Extract the (X, Y) coordinate from the center of the cell holding the provided text.  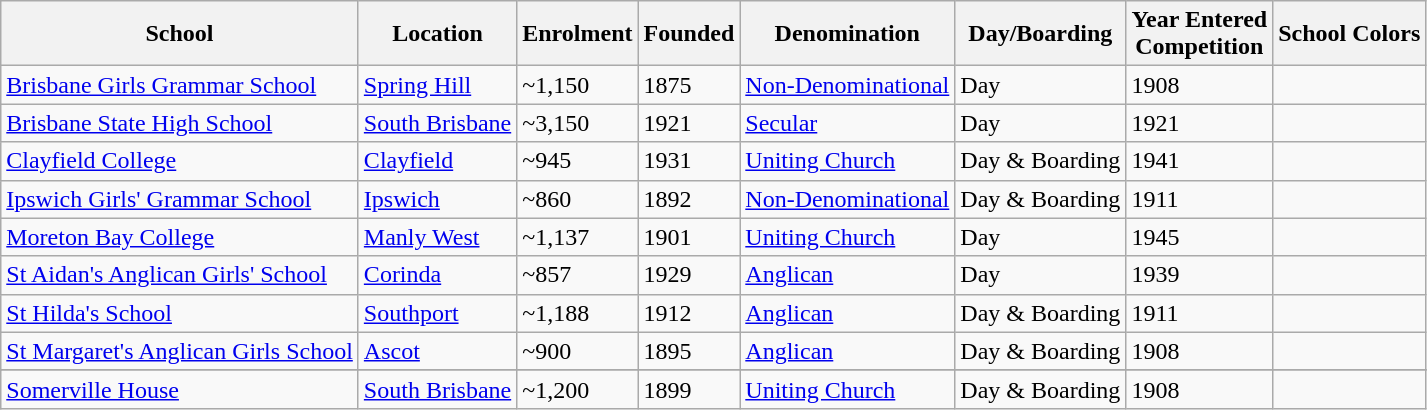
1939 (1200, 275)
~1,188 (578, 313)
Southport (437, 313)
Spring Hill (437, 85)
1895 (689, 351)
~945 (578, 161)
Clayfield College (180, 161)
~1,150 (578, 85)
Day/Boarding (1040, 34)
Ascot (437, 351)
~1,200 (578, 389)
1901 (689, 237)
St Hilda's School (180, 313)
1929 (689, 275)
Enrolment (578, 34)
Ipswich (437, 199)
1931 (689, 161)
Denomination (848, 34)
Brisbane State High School (180, 123)
Year EnteredCompetition (1200, 34)
Founded (689, 34)
Moreton Bay College (180, 237)
~1,137 (578, 237)
St Margaret's Anglican Girls School (180, 351)
Clayfield (437, 161)
Location (437, 34)
School Colors (1350, 34)
Secular (848, 123)
1875 (689, 85)
Brisbane Girls Grammar School (180, 85)
1892 (689, 199)
~857 (578, 275)
Somerville House (180, 389)
~860 (578, 199)
1941 (1200, 161)
1899 (689, 389)
~3,150 (578, 123)
1912 (689, 313)
Corinda (437, 275)
Manly West (437, 237)
School (180, 34)
~900 (578, 351)
1945 (1200, 237)
Ipswich Girls' Grammar School (180, 199)
St Aidan's Anglican Girls' School (180, 275)
